Determine the (x, y) coordinate at the center of the cell enclosing the given text.  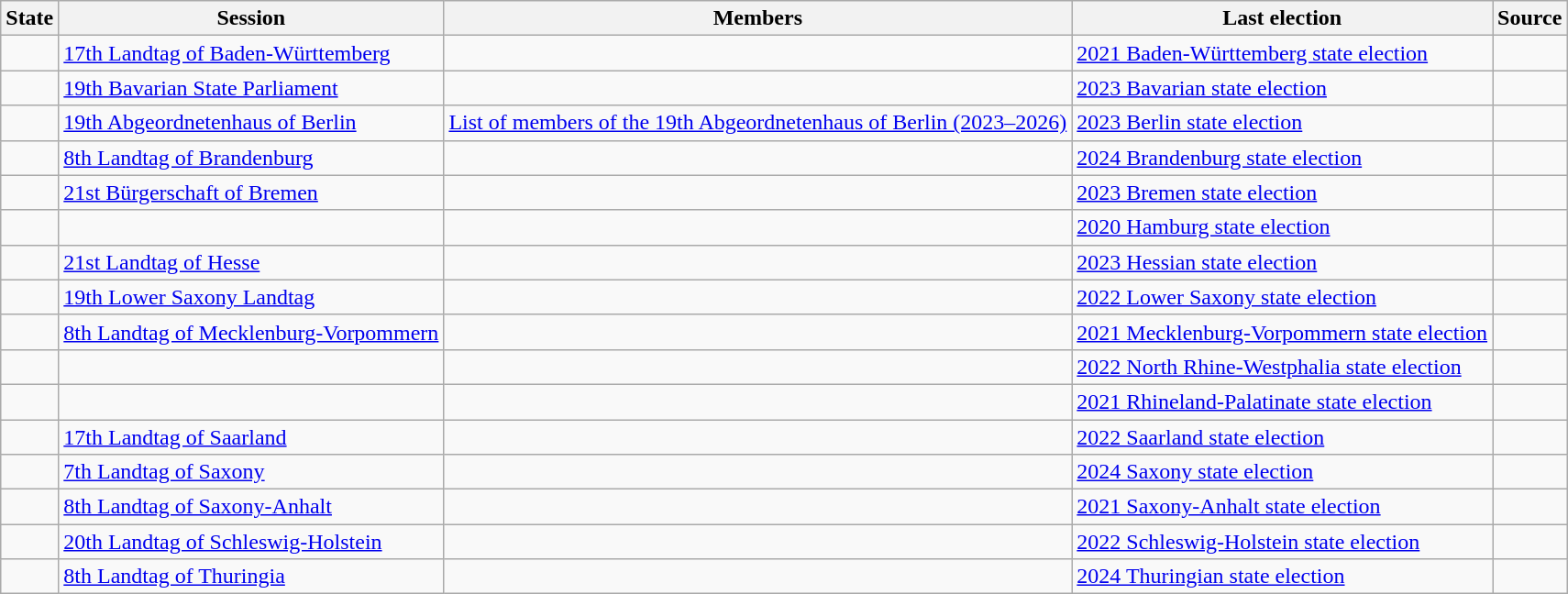
Members (757, 18)
20th Landtag of Schleswig-Holstein (251, 542)
8th Landtag of Thuringia (251, 577)
7th Landtag of Saxony (251, 472)
2022 Lower Saxony state election (1282, 297)
2024 Brandenburg state election (1282, 158)
Source (1529, 18)
2021 Mecklenburg-Vorpommern state election (1282, 332)
Session (251, 18)
2024 Thuringian state election (1282, 577)
State (29, 18)
19th Abgeordnetenhaus of Berlin (251, 123)
2023 Berlin state election (1282, 123)
21st Bürgerschaft of Bremen (251, 192)
List of members of the 19th Abgeordnetenhaus of Berlin (2023–2026) (757, 123)
2024 Saxony state election (1282, 472)
2021 Saxony-Anhalt state election (1282, 507)
19th Lower Saxony Landtag (251, 297)
21st Landtag of Hesse (251, 262)
2023 Hessian state election (1282, 262)
8th Landtag of Brandenburg (251, 158)
2021 Rhineland-Palatinate state election (1282, 401)
17th Landtag of Saarland (251, 437)
2020 Hamburg state election (1282, 227)
17th Landtag of Baden-Württemberg (251, 53)
8th Landtag of Mecklenburg-Vorpommern (251, 332)
2022 Schleswig-Holstein state election (1282, 542)
19th Bavarian State Parliament (251, 88)
2021 Baden-Württemberg state election (1282, 53)
8th Landtag of Saxony-Anhalt (251, 507)
2023 Bavarian state election (1282, 88)
Last election (1282, 18)
2023 Bremen state election (1282, 192)
2022 North Rhine-Westphalia state election (1282, 367)
2022 Saarland state election (1282, 437)
